Detect which cell encompasses the target text, then output its (x, y) center coordinate. 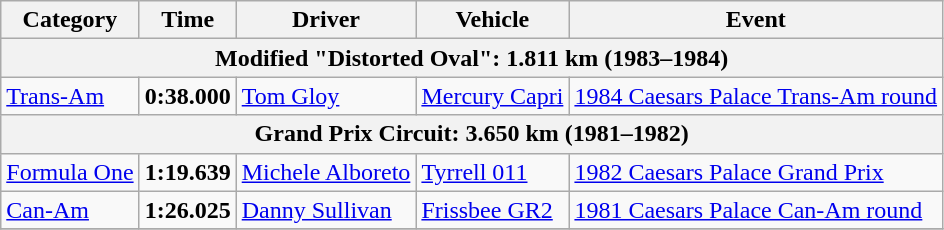
1984 Caesars Palace Trans-Am round (756, 96)
Michele Alboreto (326, 172)
Trans-Am (70, 96)
Event (756, 20)
Danny Sullivan (326, 210)
Mercury Capri (492, 96)
1982 Caesars Palace Grand Prix (756, 172)
1981 Caesars Palace Can-Am round (756, 210)
1:19.639 (188, 172)
Tyrrell 011 (492, 172)
Tom Gloy (326, 96)
Vehicle (492, 20)
Time (188, 20)
Category (70, 20)
Frissbee GR2 (492, 210)
Formula One (70, 172)
0:38.000 (188, 96)
Modified "Distorted Oval": 1.811 km (1983–1984) (472, 58)
Grand Prix Circuit: 3.650 km (1981–1982) (472, 134)
Driver (326, 20)
Can-Am (70, 210)
1:26.025 (188, 210)
